Return [X, Y] of the center of cell containing provided text 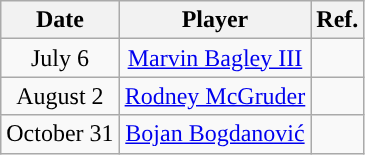
August 2 [60, 96]
Marvin Bagley III [215, 58]
July 6 [60, 58]
Rodney McGruder [215, 96]
Player [215, 20]
Bojan Bogdanović [215, 134]
Ref. [338, 20]
October 31 [60, 134]
Date [60, 20]
